Identify which cell holds the provided text, then report its (x, y) central coordinate. 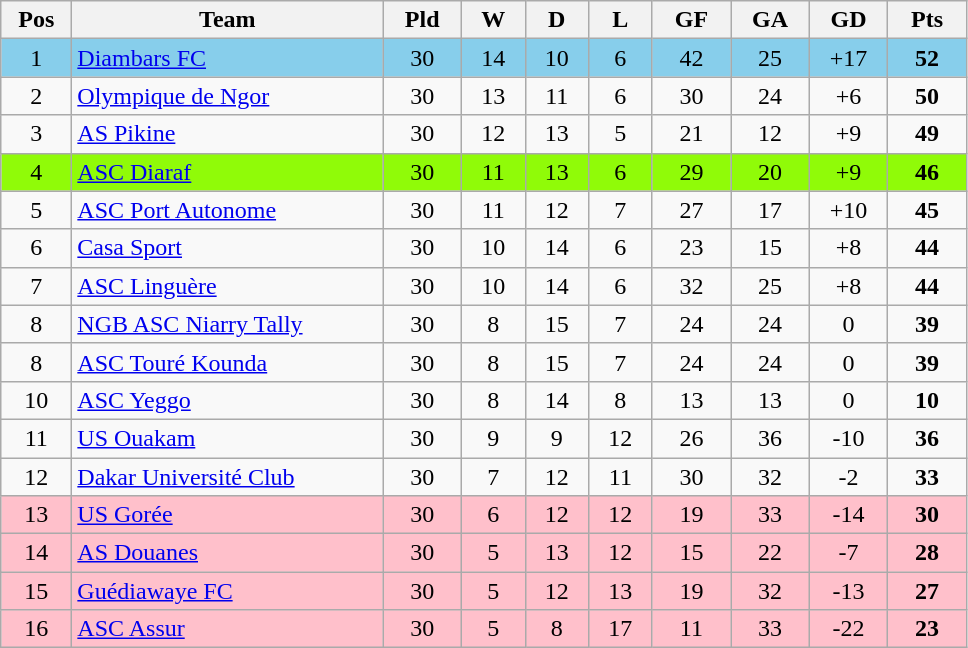
1 (36, 58)
-13 (848, 591)
Pld (422, 20)
AS Douanes (228, 553)
Pos (36, 20)
26 (692, 438)
NGB ASC Niarry Tally (228, 324)
ASC Linguère (228, 286)
GD (848, 20)
Olympique de Ngor (228, 96)
2 (36, 96)
45 (928, 210)
Casa Sport (228, 248)
16 (36, 629)
L (621, 20)
28 (928, 553)
+10 (848, 210)
US Ouakam (228, 438)
US Gorée (228, 515)
49 (928, 134)
AS Pikine (228, 134)
20 (770, 172)
-22 (848, 629)
W (493, 20)
ASC Port Autonome (228, 210)
Diambars FC (228, 58)
ASC Touré Kounda (228, 362)
ASC Yeggo (228, 400)
21 (692, 134)
D (557, 20)
4 (36, 172)
GF (692, 20)
46 (928, 172)
ASC Assur (228, 629)
GA (770, 20)
+6 (848, 96)
ASC Diaraf (228, 172)
29 (692, 172)
-10 (848, 438)
42 (692, 58)
50 (928, 96)
3 (36, 134)
-14 (848, 515)
22 (770, 553)
52 (928, 58)
Pts (928, 20)
Team (228, 20)
+17 (848, 58)
Dakar Université Club (228, 477)
-7 (848, 553)
Guédiawaye FC (228, 591)
-2 (848, 477)
